Determine the [x, y] coordinate at the center of the cell enclosing the given text.  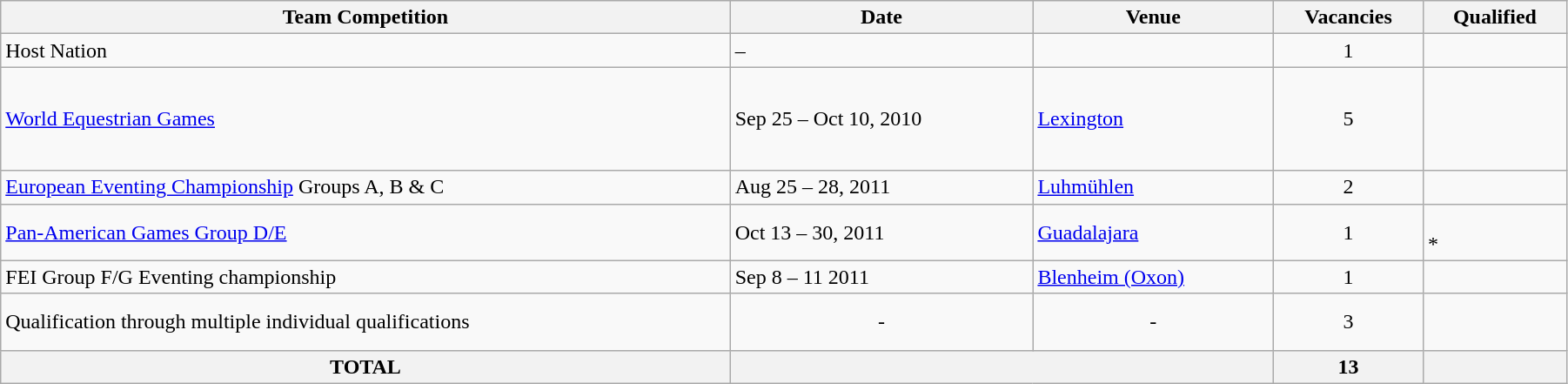
Host Nation [365, 51]
Luhmühlen [1154, 187]
Sep 8 – 11 2011 [881, 277]
Venue [1154, 17]
Guadalajara [1154, 232]
Oct 13 – 30, 2011 [881, 232]
* [1495, 232]
European Eventing Championship Groups A, B & C [365, 187]
Blenheim (Oxon) [1154, 277]
5 [1349, 118]
TOTAL [365, 367]
Lexington [1154, 118]
2 [1349, 187]
Date [881, 17]
13 [1349, 367]
Qualification through multiple individual qualifications [365, 322]
Vacancies [1349, 17]
Aug 25 – 28, 2011 [881, 187]
Pan-American Games Group D/E [365, 232]
Sep 25 – Oct 10, 2010 [881, 118]
FEI Group F/G Eventing championship [365, 277]
– [881, 51]
Qualified [1495, 17]
World Equestrian Games [365, 118]
Team Competition [365, 17]
3 [1349, 322]
